Determine the [x, y] coordinate at the center of the cell enclosing the given text.  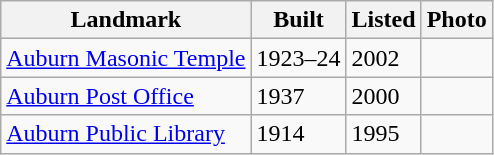
1937 [298, 96]
Built [298, 20]
Auburn Public Library [126, 134]
1914 [298, 134]
Auburn Post Office [126, 96]
2000 [384, 96]
1923–24 [298, 58]
1995 [384, 134]
Auburn Masonic Temple [126, 58]
Photo [456, 20]
Listed [384, 20]
2002 [384, 58]
Landmark [126, 20]
